Extract the [X, Y] coordinate from the center of the cell holding the provided text.  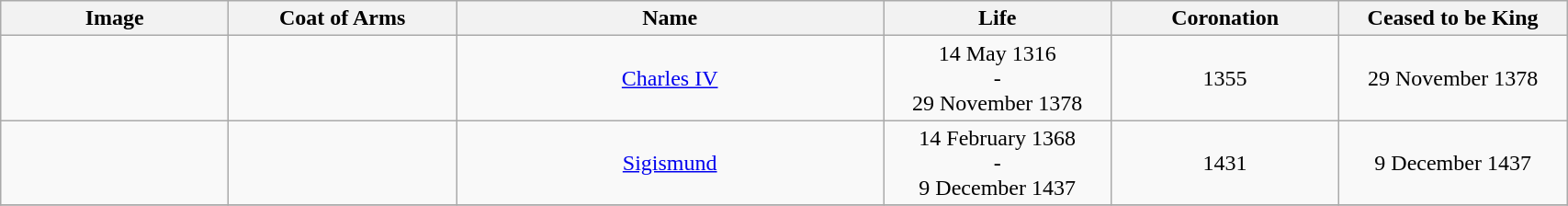
Life [998, 18]
Coronation [1225, 18]
14 May 1316-29 November 1378 [998, 78]
Image [115, 18]
Sigismund [671, 163]
9 December 1437 [1453, 163]
1431 [1225, 163]
Ceased to be King [1453, 18]
Name [671, 18]
29 November 1378 [1453, 78]
14 February 1368-9 December 1437 [998, 163]
Coat of Arms [343, 18]
Charles IV [671, 78]
1355 [1225, 78]
